Scan for the cell matching the given text and deliver its [x, y] coordinate at center. 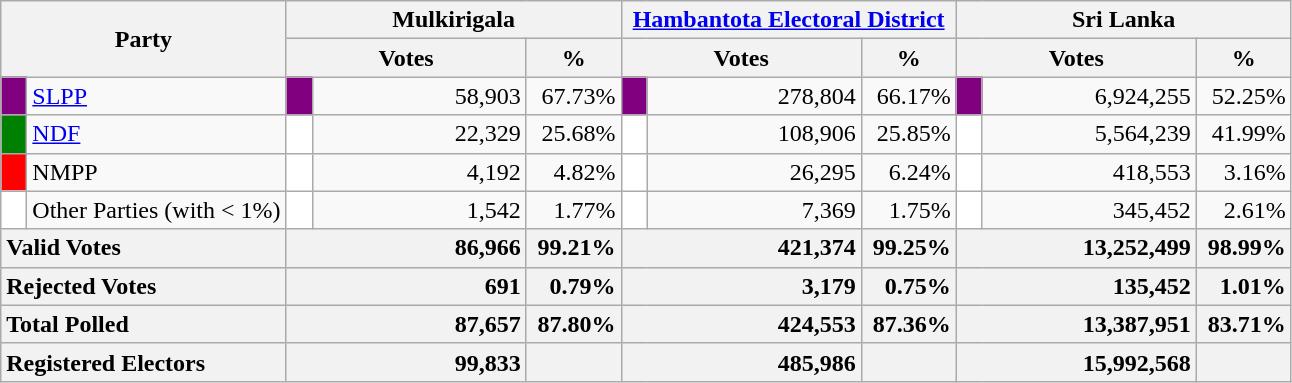
6,924,255 [1089, 96]
NDF [156, 134]
Valid Votes [144, 248]
41.99% [1244, 134]
345,452 [1089, 210]
Registered Electors [144, 362]
13,252,499 [1076, 248]
4,192 [419, 172]
13,387,951 [1076, 324]
5,564,239 [1089, 134]
7,369 [754, 210]
1.01% [1244, 286]
0.75% [908, 286]
15,992,568 [1076, 362]
Total Polled [144, 324]
1.77% [574, 210]
2.61% [1244, 210]
22,329 [419, 134]
25.68% [574, 134]
66.17% [908, 96]
NMPP [156, 172]
Hambantota Electoral District [788, 20]
25.85% [908, 134]
Mulkirigala [454, 20]
485,986 [741, 362]
1,542 [419, 210]
83.71% [1244, 324]
0.79% [574, 286]
58,903 [419, 96]
99.21% [574, 248]
67.73% [574, 96]
SLPP [156, 96]
Rejected Votes [144, 286]
1.75% [908, 210]
3,179 [741, 286]
691 [406, 286]
421,374 [741, 248]
3.16% [1244, 172]
86,966 [406, 248]
108,906 [754, 134]
278,804 [754, 96]
99.25% [908, 248]
4.82% [574, 172]
26,295 [754, 172]
424,553 [741, 324]
Other Parties (with < 1%) [156, 210]
52.25% [1244, 96]
99,833 [406, 362]
98.99% [1244, 248]
87.36% [908, 324]
6.24% [908, 172]
Party [144, 39]
Sri Lanka [1124, 20]
87,657 [406, 324]
418,553 [1089, 172]
87.80% [574, 324]
135,452 [1076, 286]
